Detect which cell encompasses the target text, then output its [X, Y] center coordinate. 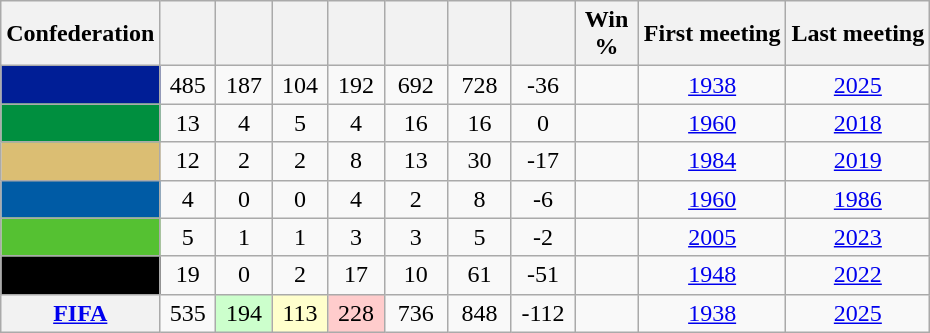
104 [300, 85]
12 [188, 161]
Confederation [80, 34]
2022 [858, 275]
2018 [858, 123]
Last meeting [858, 34]
-36 [543, 85]
-17 [543, 161]
-51 [543, 275]
228 [356, 313]
113 [300, 313]
485 [188, 85]
848 [480, 313]
2005 [712, 237]
19 [188, 275]
FIFA [80, 313]
692 [416, 85]
-6 [543, 199]
10 [416, 275]
1948 [712, 275]
61 [480, 275]
-112 [543, 313]
1984 [712, 161]
2019 [858, 161]
194 [244, 313]
2023 [858, 237]
17 [356, 275]
736 [416, 313]
Win % [607, 34]
First meeting [712, 34]
1986 [858, 199]
30 [480, 161]
-2 [543, 237]
192 [356, 85]
728 [480, 85]
187 [244, 85]
535 [188, 313]
